Extract the [x, y] coordinate from the center of the cell holding the provided text.  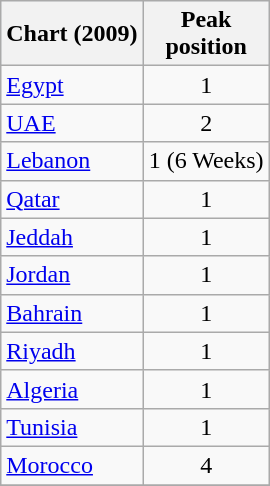
Algeria [72, 389]
1 (6 Weeks) [206, 161]
2 [206, 123]
Peakposition [206, 34]
4 [206, 465]
UAE [72, 123]
Jeddah [72, 237]
Morocco [72, 465]
Riyadh [72, 351]
Lebanon [72, 161]
Chart (2009) [72, 34]
Tunisia [72, 427]
Egypt [72, 85]
Qatar [72, 199]
Jordan [72, 275]
Bahrain [72, 313]
